Scan for the cell matching the given text and deliver its (X, Y) coordinate at center. 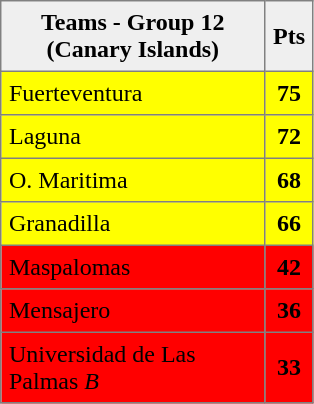
42 (289, 267)
Granadilla (133, 224)
33 (289, 367)
72 (289, 137)
Universidad de Las Palmas B (133, 367)
Pts (289, 36)
Teams - Group 12 (Canary Islands) (133, 36)
Laguna (133, 137)
66 (289, 224)
Fuerteventura (133, 93)
36 (289, 311)
O. Maritima (133, 180)
68 (289, 180)
Mensajero (133, 311)
75 (289, 93)
Maspalomas (133, 267)
